Identify which cell holds the provided text, then report its (X, Y) central coordinate. 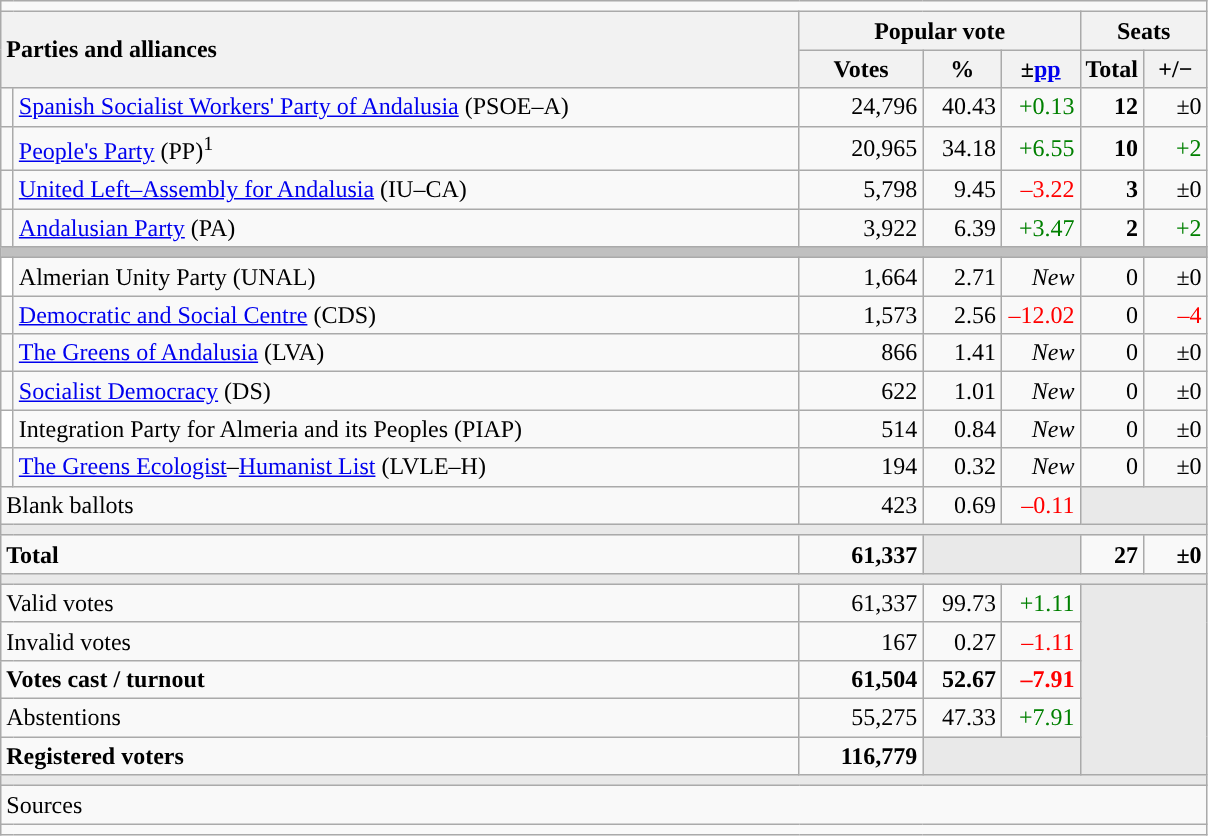
0.27 (962, 641)
116,779 (861, 756)
Seats (1144, 31)
Votes cast / turnout (400, 679)
Votes (861, 69)
0.84 (962, 429)
% (962, 69)
+/− (1176, 69)
Democratic and Social Centre (CDS) (406, 315)
+1.11 (1040, 603)
+0.13 (1040, 107)
Valid votes (400, 603)
27 (1112, 554)
Almerian Unity Party (UNAL) (406, 277)
167 (861, 641)
0.32 (962, 467)
423 (861, 505)
Integration Party for Almeria and its Peoples (PIAP) (406, 429)
1,664 (861, 277)
–7.91 (1040, 679)
People's Party (PP)1 (406, 148)
99.73 (962, 603)
3 (1112, 190)
The Greens Ecologist–Humanist List (LVLE–H) (406, 467)
194 (861, 467)
±pp (1040, 69)
514 (861, 429)
+6.55 (1040, 148)
12 (1112, 107)
34.18 (962, 148)
Spanish Socialist Workers' Party of Andalusia (PSOE–A) (406, 107)
Abstentions (400, 718)
2.71 (962, 277)
United Left–Assembly for Andalusia (IU–CA) (406, 190)
Parties and alliances (400, 50)
866 (861, 353)
2 (1112, 228)
–4 (1176, 315)
Blank ballots (400, 505)
The Greens of Andalusia (LVA) (406, 353)
622 (861, 391)
5,798 (861, 190)
2.56 (962, 315)
+3.47 (1040, 228)
Socialist Democracy (DS) (406, 391)
1.41 (962, 353)
1.01 (962, 391)
–1.11 (1040, 641)
24,796 (861, 107)
20,965 (861, 148)
Invalid votes (400, 641)
Registered voters (400, 756)
0.69 (962, 505)
9.45 (962, 190)
55,275 (861, 718)
10 (1112, 148)
6.39 (962, 228)
61,504 (861, 679)
40.43 (962, 107)
Popular vote (940, 31)
3,922 (861, 228)
+7.91 (1040, 718)
52.67 (962, 679)
Sources (604, 805)
Andalusian Party (PA) (406, 228)
–12.02 (1040, 315)
–3.22 (1040, 190)
1,573 (861, 315)
47.33 (962, 718)
–0.11 (1040, 505)
